Pinpoint the cell where the given text exists, returning its [x, y] midpoint coordinate. 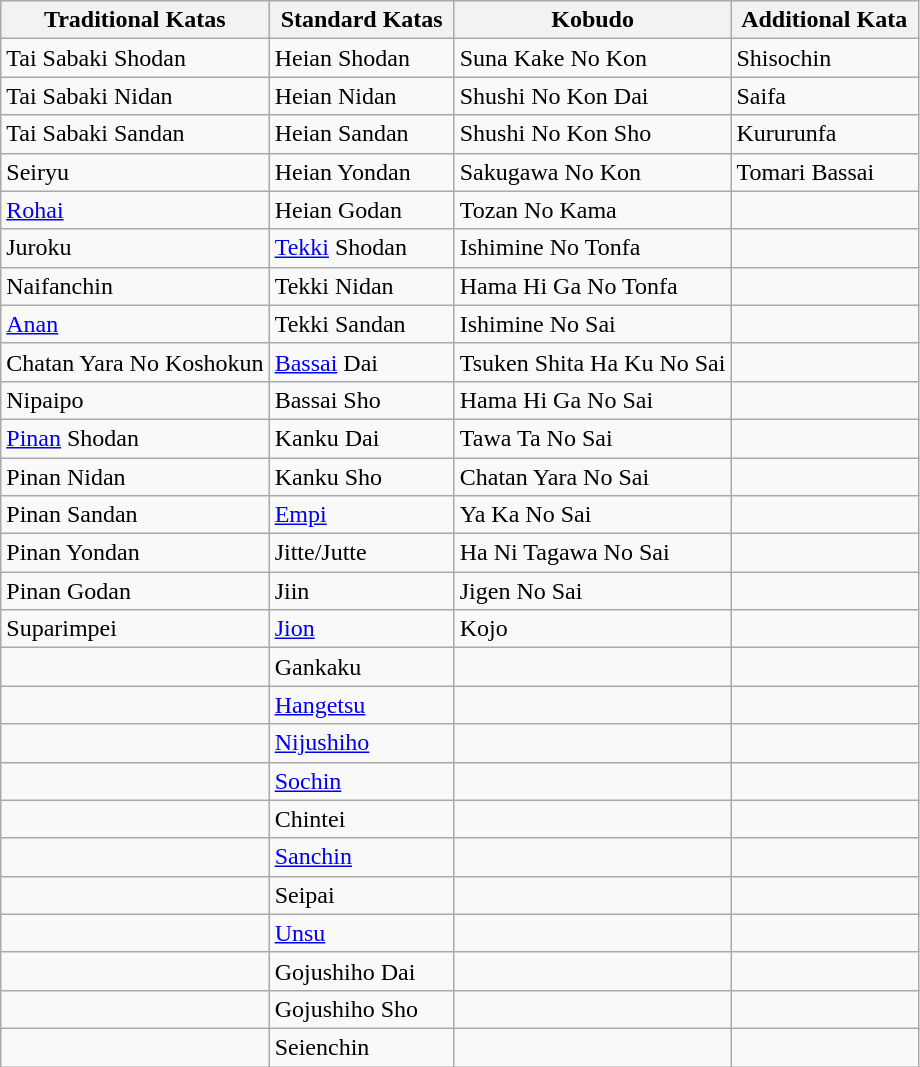
Tozan No Kama [592, 210]
Tsuken Shita Ha Ku No Sai [592, 362]
Hama Hi Ga No Tonfa [592, 286]
Sakugawa No Kon [592, 172]
Gankaku [362, 667]
Tekki Nidan [362, 286]
Hangetsu [362, 705]
Rohai [135, 210]
Jion [362, 629]
Tawa Ta No Sai [592, 438]
Nipaipo [135, 400]
Standard Katas [362, 20]
Heian Sandan [362, 134]
Unsu [362, 933]
Suparimpei [135, 629]
Kobudo [592, 20]
Tai Sabaki Shodan [135, 58]
Tai Sabaki Sandan [135, 134]
Anan [135, 324]
Jitte/Jutte [362, 553]
Shisochin [825, 58]
Pinan Shodan [135, 438]
Pinan Nidan [135, 477]
Pinan Sandan [135, 515]
Kanku Sho [362, 477]
Jigen No Sai [592, 591]
Sanchin [362, 857]
Ishimine No Sai [592, 324]
Tai Sabaki Nidan [135, 96]
Tekki Sandan [362, 324]
Naifanchin [135, 286]
Saifa [825, 96]
Tekki Shodan [362, 248]
Sochin [362, 781]
Nijushiho [362, 743]
Heian Yondan [362, 172]
Chatan Yara No Sai [592, 477]
Seipai [362, 895]
Seiryu [135, 172]
Gojushiho Sho [362, 1009]
Heian Shodan [362, 58]
Kururunfa [825, 134]
Kojo [592, 629]
Heian Godan [362, 210]
Shushi No Kon Dai [592, 96]
Suna Kake No Kon [592, 58]
Shushi No Kon Sho [592, 134]
Bassai Dai [362, 362]
Pinan Godan [135, 591]
Heian Nidan [362, 96]
Hama Hi Ga No Sai [592, 400]
Empi [362, 515]
Additional Kata [825, 20]
Ya Ka No Sai [592, 515]
Kanku Dai [362, 438]
Chintei [362, 819]
Jiin [362, 591]
Ha Ni Tagawa No Sai [592, 553]
Traditional Katas [135, 20]
Gojushiho Dai [362, 971]
Pinan Yondan [135, 553]
Tomari Bassai [825, 172]
Ishimine No Tonfa [592, 248]
Bassai Sho [362, 400]
Seienchin [362, 1047]
Juroku [135, 248]
Chatan Yara No Koshokun [135, 362]
